Extract the [x, y] coordinate from the center of the cell holding the provided text.  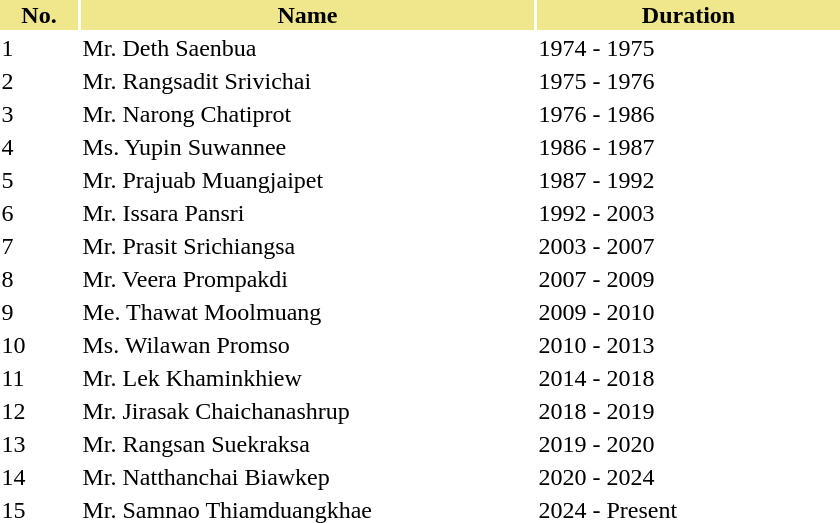
Mr. Issara Pansri [308, 213]
2018 - 2019 [688, 411]
Name [308, 15]
2010 - 2013 [688, 345]
Mr. Lek Khaminkhiew [308, 378]
1987 - 1992 [688, 180]
Mr. Veera Prompakdi [308, 279]
1 [39, 48]
Mr. Natthanchai Biawkep [308, 477]
5 [39, 180]
Mr. Rangsan Suekraksa [308, 444]
11 [39, 378]
2020 - 2024 [688, 477]
1986 - 1987 [688, 147]
Mr. Prajuab Muangjaipet [308, 180]
2009 - 2010 [688, 312]
1975 - 1976 [688, 81]
13 [39, 444]
2003 - 2007 [688, 246]
8 [39, 279]
Duration [688, 15]
4 [39, 147]
6 [39, 213]
Mr. Prasit Srichiangsa [308, 246]
Ms. Yupin Suwannee [308, 147]
2007 - 2009 [688, 279]
3 [39, 114]
Mr. Deth Saenbua [308, 48]
Me. Thawat Moolmuang [308, 312]
9 [39, 312]
2014 - 2018 [688, 378]
1992 - 2003 [688, 213]
Ms. Wilawan Promso [308, 345]
1976 - 1986 [688, 114]
7 [39, 246]
10 [39, 345]
12 [39, 411]
Mr. Narong Chatiprot [308, 114]
No. [39, 15]
14 [39, 477]
2019 - 2020 [688, 444]
Mr. Jirasak Chaichanashrup [308, 411]
Mr. Rangsadit Srivichai [308, 81]
1974 - 1975 [688, 48]
2 [39, 81]
